Determine the (X, Y) coordinate at the center of the cell enclosing the given text.  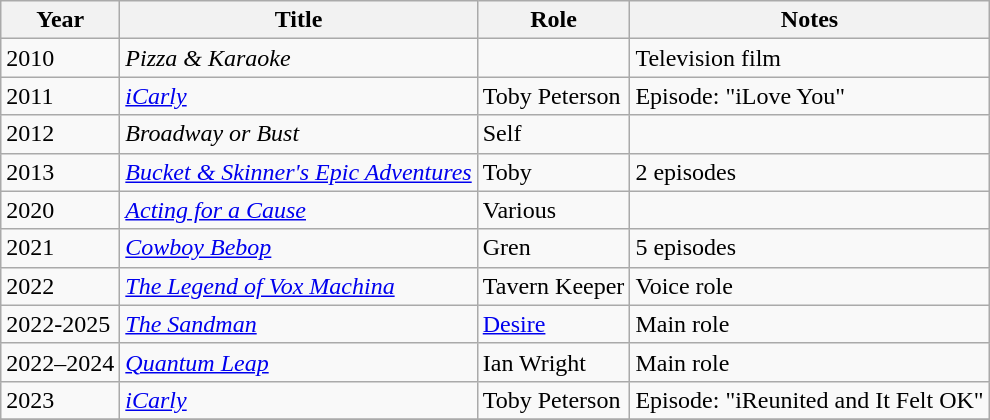
Episode: "iReunited and It Felt OK" (810, 400)
2011 (60, 96)
Television film (810, 58)
2020 (60, 210)
Desire (554, 324)
The Sandman (298, 324)
2013 (60, 172)
Self (554, 134)
5 episodes (810, 248)
2 episodes (810, 172)
Bucket & Skinner's Epic Adventures (298, 172)
Quantum Leap (298, 362)
Broadway or Bust (298, 134)
Cowboy Bebop (298, 248)
2022–2024 (60, 362)
Various (554, 210)
Voice role (810, 286)
Tavern Keeper (554, 286)
The Legend of Vox Machina (298, 286)
2022 (60, 286)
Pizza & Karaoke (298, 58)
Gren (554, 248)
2010 (60, 58)
2012 (60, 134)
2022-2025 (60, 324)
2021 (60, 248)
Episode: "iLove You" (810, 96)
Acting for a Cause (298, 210)
Year (60, 20)
Toby (554, 172)
2023 (60, 400)
Ian Wright (554, 362)
Role (554, 20)
Title (298, 20)
Notes (810, 20)
